Pinpoint the cell where the given text exists, returning its (x, y) midpoint coordinate. 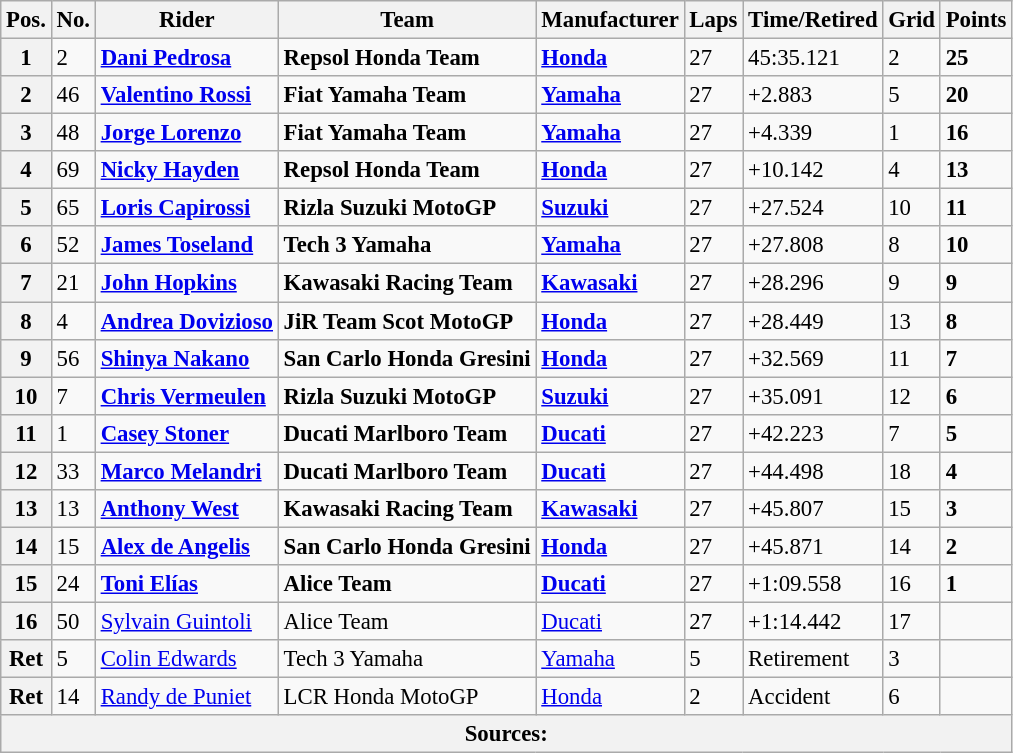
Sylvain Guintoli (186, 621)
52 (73, 245)
Time/Retired (813, 20)
46 (73, 95)
+1:14.442 (813, 621)
56 (73, 358)
65 (73, 208)
Andrea Dovizioso (186, 321)
Dani Pedrosa (186, 58)
+2.883 (813, 95)
+45.871 (813, 546)
John Hopkins (186, 283)
+45.807 (813, 509)
Pos. (26, 20)
50 (73, 621)
24 (73, 584)
20 (976, 95)
+32.569 (813, 358)
Manufacturer (610, 20)
Accident (813, 697)
+4.339 (813, 133)
45:35.121 (813, 58)
Shinya Nakano (186, 358)
+28.449 (813, 321)
+42.223 (813, 433)
Retirement (813, 659)
+10.142 (813, 170)
JiR Team Scot MotoGP (407, 321)
Anthony West (186, 509)
James Toseland (186, 245)
+27.524 (813, 208)
Marco Melandri (186, 471)
Casey Stoner (186, 433)
Randy de Puniet (186, 697)
No. (73, 20)
18 (912, 471)
Toni Elías (186, 584)
Rider (186, 20)
+35.091 (813, 396)
69 (73, 170)
Nicky Hayden (186, 170)
+1:09.558 (813, 584)
48 (73, 133)
Grid (912, 20)
Jorge Lorenzo (186, 133)
Colin Edwards (186, 659)
+27.808 (813, 245)
+44.498 (813, 471)
Sources: (506, 734)
21 (73, 283)
Chris Vermeulen (186, 396)
17 (912, 621)
Team (407, 20)
Loris Capirossi (186, 208)
33 (73, 471)
Points (976, 20)
Alex de Angelis (186, 546)
25 (976, 58)
LCR Honda MotoGP (407, 697)
+28.296 (813, 283)
Valentino Rossi (186, 95)
Laps (714, 20)
